For the text-containing cell, return its midpoint in [x, y] coordinate format. 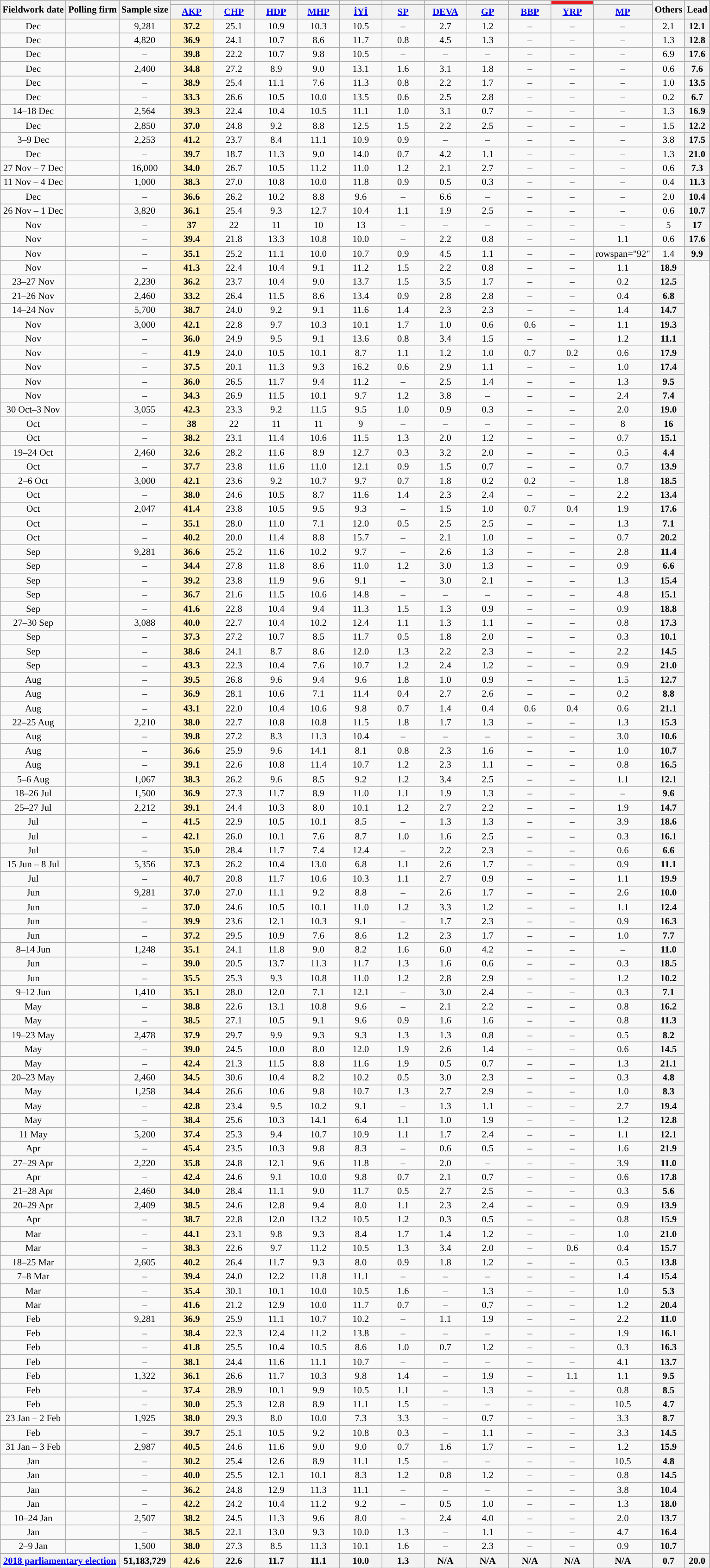
29.3 [234, 1418]
18.9 [669, 268]
YRP [572, 12]
28.2 [234, 452]
4.1 [623, 1362]
23.5 [234, 1149]
44.1 [192, 1234]
41.8 [192, 1348]
41.4 [192, 509]
41.2 [192, 140]
33.2 [192, 296]
1,410 [145, 992]
21.3 [234, 1063]
16.9 [697, 111]
2,507 [145, 1518]
19–24 Oct [33, 452]
5 [669, 225]
6.4 [361, 1120]
5.6 [669, 1191]
39.5 [192, 679]
33.3 [192, 97]
14–24 Nov [33, 311]
27–29 Apr [33, 1162]
25.6 [234, 1120]
16.5 [669, 765]
30.6 [234, 1077]
27.1 [234, 1021]
29.7 [234, 1035]
38.8 [192, 1007]
22.0 [234, 708]
6.7 [697, 97]
Lead [697, 9]
8 [623, 424]
16.4 [669, 1532]
41.3 [192, 268]
17.9 [669, 353]
2,253 [145, 140]
CHP [234, 12]
10 [319, 225]
19.9 [669, 879]
1,000 [145, 183]
29.5 [234, 935]
27 Nov – 7 Dec [33, 168]
9–12 Jun [33, 992]
2,478 [145, 1035]
21.2 [234, 1305]
37.9 [192, 1035]
35.4 [192, 1290]
2–6 Oct [33, 481]
20–23 May [33, 1077]
41.9 [192, 353]
42.3 [192, 410]
39.9 [192, 921]
3.2 [445, 452]
1,258 [145, 1092]
23.4 [234, 1106]
19.0 [669, 410]
20–29 Apr [33, 1205]
11 May [33, 1135]
2,047 [145, 509]
13.3 [276, 239]
37.5 [192, 367]
2,400 [145, 69]
43.3 [192, 666]
Others [669, 9]
5,356 [145, 864]
2,212 [145, 807]
rowspan="92" [623, 253]
5,200 [145, 1135]
BBP [530, 12]
1,067 [145, 779]
36.7 [192, 594]
20.4 [669, 1305]
12.6 [276, 1461]
27–30 Sep [33, 623]
23 Jan – 2 Feb [33, 1418]
24.9 [234, 338]
Polling firm [92, 9]
6.9 [669, 55]
41.5 [192, 821]
16,000 [145, 168]
2–9 Jan [33, 1546]
35.8 [192, 1162]
22.9 [234, 821]
38.6 [192, 652]
35.5 [192, 978]
MP [623, 12]
HDP [276, 12]
2,409 [145, 1205]
İYİ [361, 12]
2,220 [145, 1162]
23.3 [234, 410]
2,850 [145, 125]
21.6 [234, 594]
DEVA [445, 12]
21–26 Nov [33, 296]
30.2 [192, 1461]
SP [403, 12]
4.4 [669, 452]
Fieldwork date [33, 9]
17 [697, 225]
20.8 [234, 879]
24.2 [234, 1504]
21.8 [234, 239]
21–28 Apr [33, 1191]
26.7 [234, 168]
38.1 [192, 1362]
9 [361, 424]
3,820 [145, 210]
35.0 [192, 850]
27.8 [234, 566]
2,230 [145, 282]
2,564 [145, 111]
31 Jan – 3 Feb [33, 1447]
40.5 [192, 1447]
43.1 [192, 708]
3–9 Dec [33, 140]
38 [192, 424]
28.1 [234, 694]
17.8 [669, 1177]
11.9 [276, 580]
14.8 [361, 594]
38.9 [192, 83]
13.2 [319, 1220]
18.0 [669, 1504]
17.3 [669, 623]
3,088 [145, 623]
26.0 [234, 836]
MHP [319, 12]
GP [488, 12]
22–25 Aug [33, 722]
1,248 [145, 949]
26.8 [234, 679]
3.5 [445, 282]
37.7 [192, 466]
39.2 [192, 580]
39.3 [192, 111]
2,210 [145, 722]
1,322 [145, 1376]
2,987 [145, 1447]
18.8 [669, 609]
11 Nov – 4 Dec [33, 183]
19.4 [669, 1106]
20.1 [234, 367]
19–23 May [33, 1035]
23–27 Nov [33, 282]
51,183,729 [145, 1561]
AKP [192, 12]
14.0 [361, 154]
17.4 [669, 367]
30 Oct–3 Nov [33, 410]
4,820 [145, 40]
Sample size [145, 9]
18.7 [234, 154]
15 Jun – 8 Jul [33, 864]
4.0 [488, 1518]
40.7 [192, 879]
26 Nov – 1 Dec [33, 210]
42.2 [192, 1504]
5,700 [145, 311]
26.9 [234, 396]
5–6 Aug [33, 779]
10–24 Jan [33, 1518]
30.0 [192, 1404]
22.1 [234, 1532]
34.5 [192, 1077]
8–14 Jun [33, 949]
2,605 [145, 1263]
45.4 [192, 1149]
19.3 [669, 324]
25–27 Jul [33, 807]
3,055 [145, 410]
34.3 [192, 396]
42.8 [192, 1106]
28.9 [234, 1390]
18.6 [669, 821]
16 [669, 424]
1,925 [145, 1418]
42.6 [192, 1561]
32.6 [192, 452]
13.6 [361, 338]
21.9 [669, 1149]
7.7 [669, 935]
8.1 [361, 751]
6.0 [445, 949]
15.3 [669, 722]
18–25 Mar [33, 1263]
20.2 [669, 538]
37 [192, 225]
2018 parliamentary election [60, 1561]
20.5 [234, 964]
17.5 [697, 140]
18–26 Jul [33, 794]
13 [361, 225]
14–18 Dec [33, 111]
5.3 [669, 1290]
7–8 Mar [33, 1276]
22.2 [234, 55]
30.1 [234, 1290]
34.8 [192, 69]
26.5 [234, 381]
